Search for the cell housing the specified text and yield its [x, y] center coordinate. 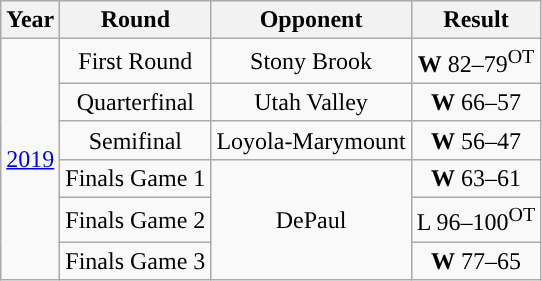
W 56–47 [476, 140]
Loyola-Marymount [311, 140]
Result [476, 20]
First Round [136, 62]
Finals Game 3 [136, 261]
Opponent [311, 20]
W 77–65 [476, 261]
Stony Brook [311, 62]
2019 [30, 160]
W 63–61 [476, 178]
Round [136, 20]
Utah Valley [311, 102]
Quarterfinal [136, 102]
Finals Game 1 [136, 178]
W 82–79OT [476, 62]
Finals Game 2 [136, 220]
L 96–100OT [476, 220]
DePaul [311, 220]
W 66–57 [476, 102]
Semifinal [136, 140]
Year [30, 20]
